Pinpoint the cell where the given text exists, returning its [X, Y] midpoint coordinate. 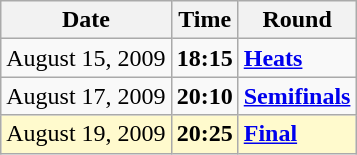
August 15, 2009 [86, 58]
August 19, 2009 [86, 134]
Date [86, 20]
Heats [297, 58]
Round [297, 20]
20:25 [204, 134]
August 17, 2009 [86, 96]
Time [204, 20]
Semifinals [297, 96]
20:10 [204, 96]
18:15 [204, 58]
Final [297, 134]
